From the cell containing the given text, extract its center point as [X, Y] coordinate. 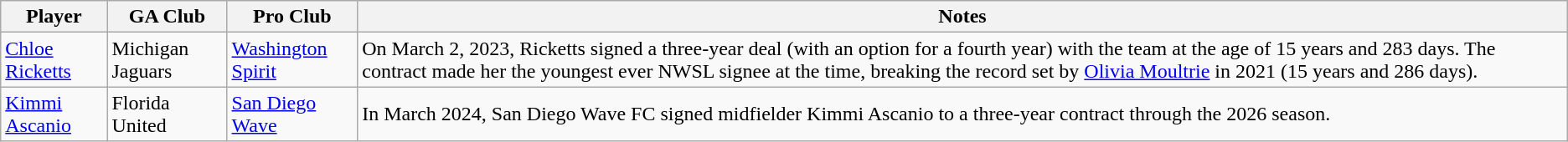
In March 2024, San Diego Wave FC signed midfielder Kimmi Ascanio to a three-year contract through the 2026 season. [963, 114]
Chloe Ricketts [54, 60]
Washington Spirit [292, 60]
Kimmi Ascanio [54, 114]
Player [54, 17]
Michigan Jaguars [168, 60]
Florida United [168, 114]
San Diego Wave [292, 114]
GA Club [168, 17]
Notes [963, 17]
Pro Club [292, 17]
